Locate the cell with the specified text and output its (x, y) center coordinate. 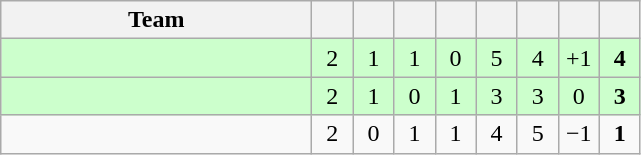
Team (156, 20)
−1 (578, 134)
+1 (578, 58)
